From the cell containing the given text, extract its center point as [x, y] coordinate. 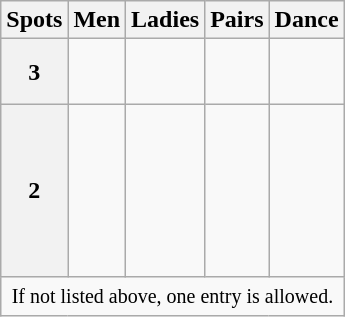
3 [34, 72]
2 [34, 190]
Pairs [237, 20]
If not listed above, one entry is allowed. [172, 296]
Dance [306, 20]
Ladies [166, 20]
Spots [34, 20]
Men [97, 20]
